Detect which cell encompasses the target text, then output its [X, Y] center coordinate. 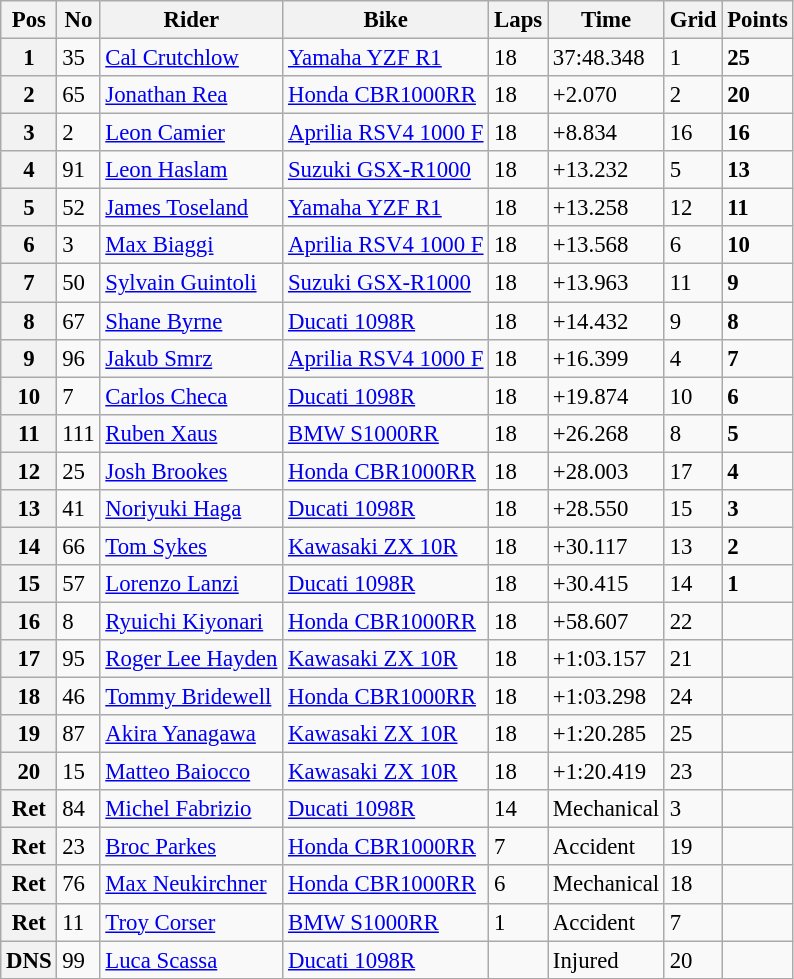
Bike [386, 20]
Leon Camier [192, 133]
111 [78, 433]
+1:20.285 [606, 734]
+1:20.419 [606, 772]
Noriyuki Haga [192, 509]
67 [78, 321]
Shane Byrne [192, 321]
96 [78, 358]
Jakub Smrz [192, 358]
50 [78, 283]
+13.232 [606, 170]
+58.607 [606, 621]
Leon Haslam [192, 170]
+30.117 [606, 546]
Broc Parkes [192, 847]
+13.568 [606, 245]
Injured [606, 960]
+16.399 [606, 358]
91 [78, 170]
Max Neukirchner [192, 885]
Luca Scassa [192, 960]
95 [78, 659]
+2.070 [606, 95]
+30.415 [606, 584]
Pos [29, 20]
84 [78, 809]
Lorenzo Lanzi [192, 584]
DNS [29, 960]
Grid [692, 20]
Rider [192, 20]
Akira Yanagawa [192, 734]
+8.834 [606, 133]
57 [78, 584]
+26.268 [606, 433]
52 [78, 208]
65 [78, 95]
37:48.348 [606, 58]
+28.003 [606, 471]
+13.963 [606, 283]
Roger Lee Hayden [192, 659]
No [78, 20]
Laps [518, 20]
87 [78, 734]
Troy Corser [192, 922]
66 [78, 546]
Tommy Bridewell [192, 697]
Cal Crutchlow [192, 58]
Time [606, 20]
35 [78, 58]
Tom Sykes [192, 546]
Michel Fabrizio [192, 809]
24 [692, 697]
22 [692, 621]
Sylvain Guintoli [192, 283]
+28.550 [606, 509]
99 [78, 960]
76 [78, 885]
James Toseland [192, 208]
Ryuichi Kiyonari [192, 621]
+13.258 [606, 208]
Matteo Baiocco [192, 772]
Ruben Xaus [192, 433]
+19.874 [606, 396]
41 [78, 509]
+1:03.157 [606, 659]
Josh Brookes [192, 471]
Jonathan Rea [192, 95]
+14.432 [606, 321]
Points [758, 20]
+1:03.298 [606, 697]
Carlos Checa [192, 396]
Max Biaggi [192, 245]
21 [692, 659]
46 [78, 697]
